Identify which cell holds the provided text, then report its (x, y) central coordinate. 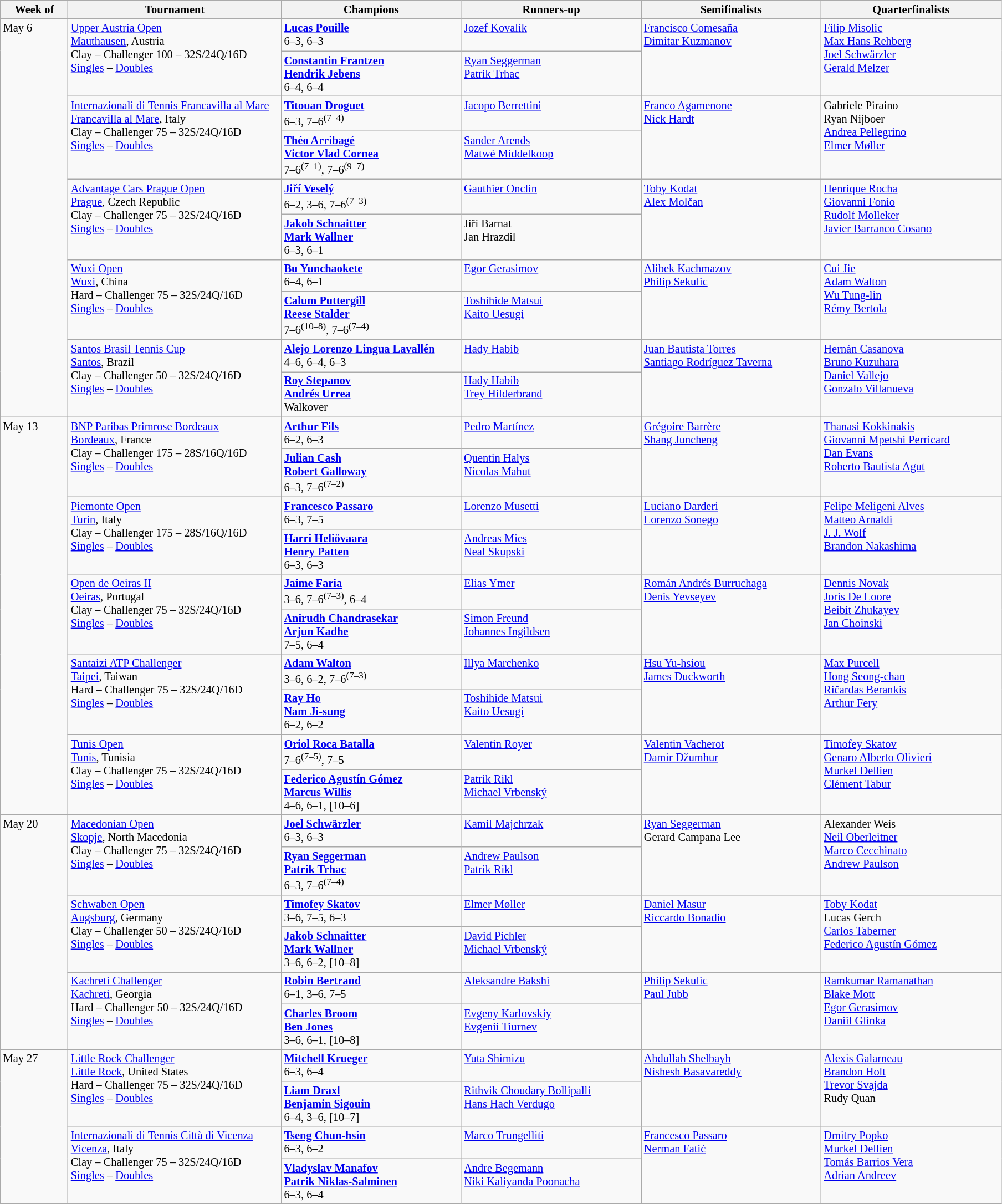
Patrik Rikl Michael Vrbenský (551, 792)
Anirudh Chandrasekar Arjun Kadhe7–5, 6–4 (371, 632)
Internazionali di Tennis Città di VicenzaVicenza, Italy Clay – Challenger 75 – 32S/24Q/16DSingles – Doubles (175, 1165)
Jiří Veselý6–2, 3–6, 7–6(7–3) (371, 196)
Constantin Frantzen Hendrik Jebens6–4, 6–4 (371, 74)
Jakob Schnaitter Mark Wallner3–6, 6–2, [10–8] (371, 950)
Ryan Seggerman Patrik Trhac (551, 74)
Bu Yunchaokete6–4, 6–1 (371, 276)
Francisco Comesaña Dimitar Kuzmanov (732, 58)
May 6 (34, 218)
Gabriele Piraino Ryan Nijboer Andrea Pellegrino Elmer Møller (911, 137)
Champions (371, 9)
Week of (34, 9)
Francesco Passaro6–3, 7–5 (371, 513)
Philip Sekulic Paul Jubb (732, 1010)
Federico Agustín Gómez Marcus Willis4–6, 6–1, [10–6] (371, 792)
Thanasi Kokkinakis Giovanni Mpetshi Perricard Dan Evans Roberto Bautista Agut (911, 457)
Ray Ho Nam Ji-sung6–2, 6–2 (371, 712)
Daniel Masur Riccardo Bonadio (732, 933)
Timofey Skatov3–6, 7–5, 6–3 (371, 911)
Max Purcell Hong Seong-chan Ričardas Berankis Arthur Fery (911, 694)
Hernán Casanova Bruno Kuzuhara Daniel Vallejo Gonzalo Villanueva (911, 378)
Robin Bertrand6–1, 3–6, 7–5 (371, 988)
Upper Austria OpenMauthausen, Austria Clay – Challenger 100 – 32S/24Q/16DSingles – Doubles (175, 58)
Abdullah Shelbayh Nishesh Basavareddy (732, 1088)
Open de Oeiras IIOeiras, Portugal Clay – Challenger 75 – 32S/24Q/16DSingles – Doubles (175, 614)
Toby Kodat Alex Molčan (732, 220)
Jakob Schnaitter Mark Wallner6–3, 6–1 (371, 237)
Rithvik Choudary Bollipalli Hans Hach Verdugo (551, 1104)
Titouan Droguet6–3, 7–6(7–4) (371, 113)
Elias Ymer (551, 592)
Filip Misolic Max Hans Rehberg Joel Schwärzler Gerald Melzer (911, 58)
Oriol Roca Batalla7–6(7–5), 7–5 (371, 752)
Alexander Weis Neil Oberleitner Marco Cecchinato Andrew Paulson (911, 855)
Hsu Yu-hsiou James Duckworth (732, 694)
Vladyslav Manafov Patrik Niklas-Salminen6–3, 6–4 (371, 1181)
Francesco Passaro Nerman Fatić (732, 1165)
Simon Freund Johannes Ingildsen (551, 632)
Román Andrés Burruchaga Denis Yevseyev (732, 614)
Wuxi OpenWuxi, China Hard – Challenger 75 – 32S/24Q/16DSingles – Doubles (175, 299)
Advantage Cars Prague OpenPrague, Czech Republic Clay – Challenger 75 – 32S/24Q/16DSingles – Doubles (175, 220)
Ramkumar Ramanathan Blake Mott Egor Gerasimov Daniil Glinka (911, 1010)
Adam Walton3–6, 6–2, 7–6(7–3) (371, 672)
Dennis Novak Joris De Loore Beibit Zhukayev Jan Choinski (911, 614)
Juan Bautista Torres Santiago Rodríguez Taverna (732, 378)
Little Rock ChallengerLittle Rock, United States Hard – Challenger 75 – 32S/24Q/16DSingles – Doubles (175, 1088)
Gauthier Onclin (551, 196)
Pedro Martínez (551, 433)
Semifinalists (732, 9)
Grégoire Barrère Shang Juncheng (732, 457)
Mitchell Krueger6–3, 6–4 (371, 1065)
Ryan Seggerman Gerard Campana Lee (732, 855)
Quentin Halys Nicolas Mahut (551, 472)
Luciano Darderi Lorenzo Sonego (732, 535)
Andrew Paulson Patrik Rikl (551, 870)
Ryan Seggerman Patrik Trhac6–3, 7–6(7–4) (371, 870)
Hady Habib (551, 355)
Kamil Majchrzak (551, 831)
Henrique Rocha Giovanni Fonio Rudolf Molleker Javier Barranco Cosano (911, 220)
Alejo Lorenzo Lingua Lavallén4–6, 6–4, 6–3 (371, 355)
Runners-up (551, 9)
Illya Marchenko (551, 672)
Jaime Faria3–6, 7–6(7–3), 6–4 (371, 592)
Felipe Meligeni Alves Matteo Arnaldi J. J. Wolf Brandon Nakashima (911, 535)
Lucas Pouille6–3, 6–3 (371, 35)
Yuta Shimizu (551, 1065)
Evgeny Karlovskiy Evgenii Tiurnev (551, 1027)
May 13 (34, 616)
Tournament (175, 9)
Valentin Vacherot Damir Džumhur (732, 775)
Timofey Skatov Genaro Alberto Olivieri Murkel Dellien Clément Tabur (911, 775)
Piemonte OpenTurin, Italy Clay – Challenger 175 – 28S/16Q/16DSingles – Doubles (175, 535)
Andre Begemann Niki Kaliyanda Poonacha (551, 1181)
Jozef Kovalík (551, 35)
Jiří Barnat Jan Hrazdil (551, 237)
Hady Habib Trey Hilderbrand (551, 394)
BNP Paribas Primrose BordeauxBordeaux, France Clay – Challenger 175 – 28S/16Q/16DSingles – Doubles (175, 457)
Santaizi ATP ChallengerTaipei, Taiwan Hard – Challenger 75 – 32S/24Q/16DSingles – Doubles (175, 694)
Toby Kodat Lucas Gerch Carlos Taberner Federico Agustín Gómez (911, 933)
Cui Jie Adam Walton Wu Tung-lin Rémy Bertola (911, 299)
Quarterfinalists (911, 9)
David Pichler Michael Vrbenský (551, 950)
Sander Arends Matwé Middelkoop (551, 155)
Jacopo Berrettini (551, 113)
Kachreti ChallengerKachreti, Georgia Hard – Challenger 50 – 32S/24Q/16DSingles – Doubles (175, 1010)
Elmer Møller (551, 911)
Tunis OpenTunis, Tunisia Clay – Challenger 75 – 32S/24Q/16DSingles – Doubles (175, 775)
Joel Schwärzler6–3, 6–3 (371, 831)
Calum Puttergill Reese Stalder7–6(10–8), 7–6(7–4) (371, 315)
Charles Broom Ben Jones3–6, 6–1, [10–8] (371, 1027)
Internazionali di Tennis Francavilla al MareFrancavilla al Mare, Italy Clay – Challenger 75 – 32S/24Q/16DSingles – Doubles (175, 137)
Tseng Chun-hsin6–3, 6–2 (371, 1142)
Théo Arribagé Victor Vlad Cornea7–6(7–1), 7–6(9–7) (371, 155)
Marco Trungelliti (551, 1142)
Schwaben OpenAugsburg, Germany Clay – Challenger 50 – 32S/24Q/16DSingles – Doubles (175, 933)
Julian Cash Robert Galloway6–3, 7–6(7–2) (371, 472)
Santos Brasil Tennis CupSantos, Brazil Clay – Challenger 50 – 32S/24Q/16DSingles – Doubles (175, 378)
Arthur Fils6–2, 6–3 (371, 433)
Valentin Royer (551, 752)
Alibek Kachmazov Philip Sekulic (732, 299)
Alexis Galarneau Brandon Holt Trevor Svajda Rudy Quan (911, 1088)
Liam Draxl Benjamin Sigouin6–4, 3–6, [10–7] (371, 1104)
Harri Heliövaara Henry Patten6–3, 6–3 (371, 552)
Dmitry Popko Murkel Dellien Tomás Barrios Vera Adrian Andreev (911, 1165)
Roy Stepanov Andrés UrreaWalkover (371, 394)
Lorenzo Musetti (551, 513)
May 20 (34, 932)
Aleksandre Bakshi (551, 988)
Egor Gerasimov (551, 276)
Macedonian OpenSkopje, North Macedonia Clay – Challenger 75 – 32S/24Q/16DSingles – Doubles (175, 855)
Franco Agamenone Nick Hardt (732, 137)
Andreas Mies Neal Skupski (551, 552)
May 27 (34, 1126)
